Extract the [x, y] coordinate from the center of the cell holding the provided text.  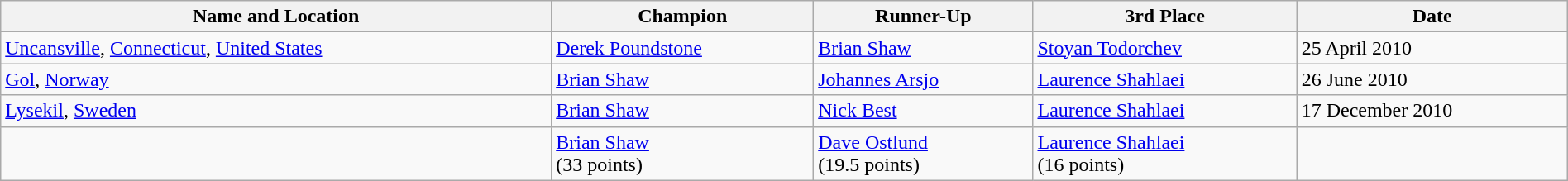
Name and Location [276, 17]
3rd Place [1164, 17]
Johannes Arsjo [923, 79]
Runner-Up [923, 17]
17 December 2010 [1432, 111]
Lysekil, Sweden [276, 111]
Brian Shaw (33 points) [683, 154]
Nick Best [923, 111]
Laurence Shahlaei (16 points) [1164, 154]
Dave Ostlund (19.5 points) [923, 154]
25 April 2010 [1432, 48]
26 June 2010 [1432, 79]
Uncansville, Connecticut, United States [276, 48]
Date [1432, 17]
Champion [683, 17]
Stoyan Todorchev [1164, 48]
Derek Poundstone [683, 48]
Gol, Norway [276, 79]
